Provide the (x, y) coordinate of the cell's center where the given text is located.  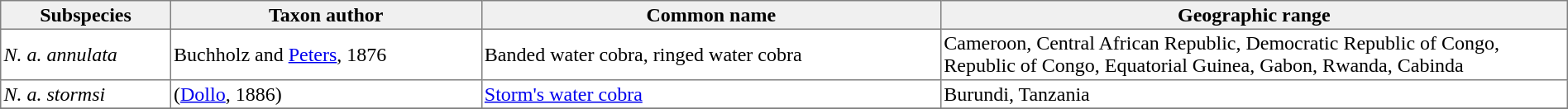
Burundi, Tanzania (1254, 94)
N. a. stormsi (86, 94)
Buchholz and Peters, 1876 (326, 54)
Cameroon, Central African Republic, Democratic Republic of Congo, Republic of Congo, Equatorial Guinea, Gabon, Rwanda, Cabinda (1254, 54)
Taxon author (326, 15)
Subspecies (86, 15)
Geographic range (1254, 15)
(Dollo, 1886) (326, 94)
N. a. annulata (86, 54)
Banded water cobra, ringed water cobra (711, 54)
Common name (711, 15)
Storm's water cobra (711, 94)
